Locate the cell with the specified text and output its [X, Y] center coordinate. 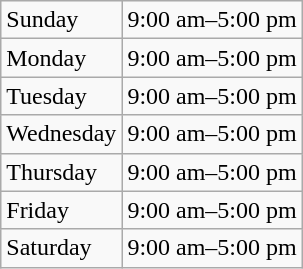
Sunday [62, 20]
Tuesday [62, 96]
Friday [62, 210]
Saturday [62, 248]
Monday [62, 58]
Thursday [62, 172]
Wednesday [62, 134]
